Return the (x, y) coordinate for the center point of the cell that contains the specified text.  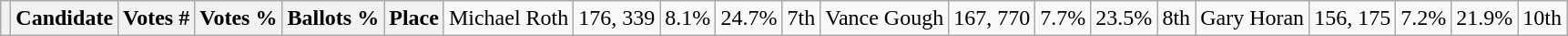
Candidate (65, 18)
7.2% (1424, 18)
10th (1543, 18)
23.5% (1124, 18)
Votes # (157, 18)
Gary Horan (1253, 18)
167, 770 (993, 18)
21.9% (1484, 18)
Vance Gough (885, 18)
8th (1176, 18)
7th (801, 18)
7.7% (1064, 18)
Place (414, 18)
Michael Roth (508, 18)
Ballots % (333, 18)
176, 339 (617, 18)
8.1% (688, 18)
24.7% (748, 18)
Votes % (239, 18)
156, 175 (1353, 18)
